Return (x, y) of the center of cell containing provided text 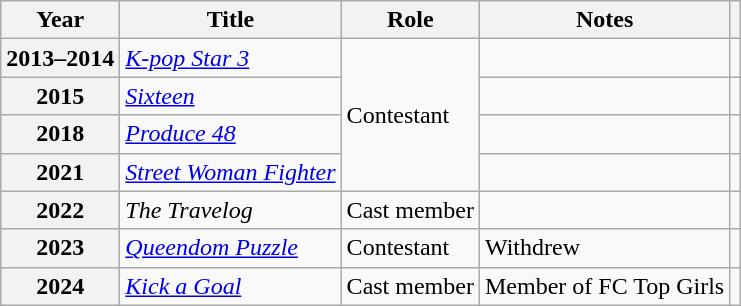
K-pop Star 3 (230, 58)
Role (410, 20)
Title (230, 20)
Withdrew (604, 248)
Member of FC Top Girls (604, 286)
Street Woman Fighter (230, 172)
2024 (60, 286)
2022 (60, 210)
Kick a Goal (230, 286)
The Travelog (230, 210)
Notes (604, 20)
Queendom Puzzle (230, 248)
2018 (60, 134)
2023 (60, 248)
Sixteen (230, 96)
2015 (60, 96)
2013–2014 (60, 58)
2021 (60, 172)
Produce 48 (230, 134)
Year (60, 20)
